Find where the given text appears and provide that cell's center as [x, y] coordinate. 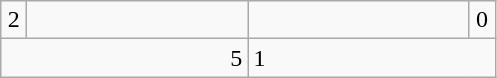
5 [124, 58]
1 [372, 58]
2 [14, 20]
0 [482, 20]
